Return the (X, Y) coordinate for the center point of the cell that contains the specified text.  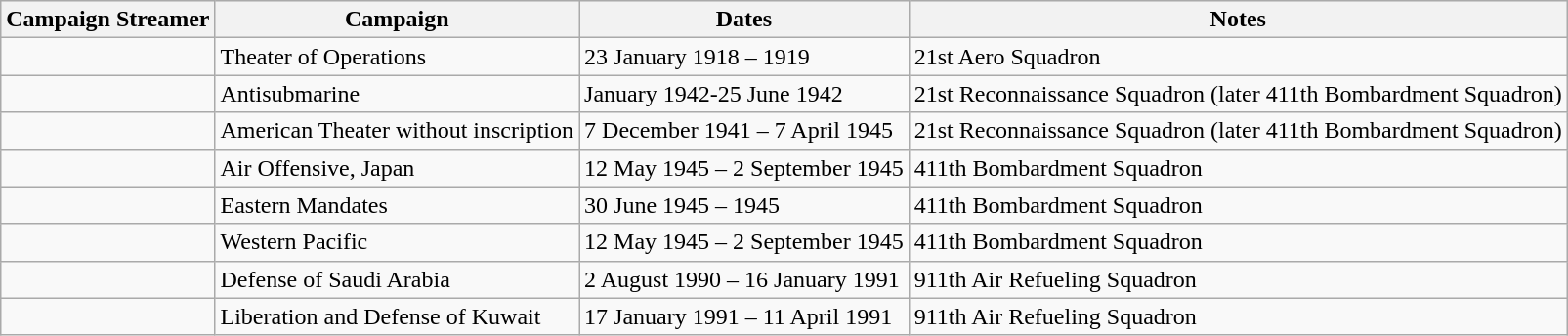
Air Offensive, Japan (397, 168)
Western Pacific (397, 242)
Antisubmarine (397, 94)
Dates (744, 20)
Defense of Saudi Arabia (397, 279)
17 January 1991 – 11 April 1991 (744, 316)
7 December 1941 – 7 April 1945 (744, 131)
23 January 1918 – 1919 (744, 57)
Liberation and Defense of Kuwait (397, 316)
American Theater without inscription (397, 131)
30 June 1945 – 1945 (744, 205)
January 1942-25 June 1942 (744, 94)
Theater of Operations (397, 57)
Notes (1238, 20)
2 August 1990 – 16 January 1991 (744, 279)
Eastern Mandates (397, 205)
21st Aero Squadron (1238, 57)
Campaign Streamer (107, 20)
Campaign (397, 20)
